Provide the (x, y) coordinate of the cell's center where the given text is located.  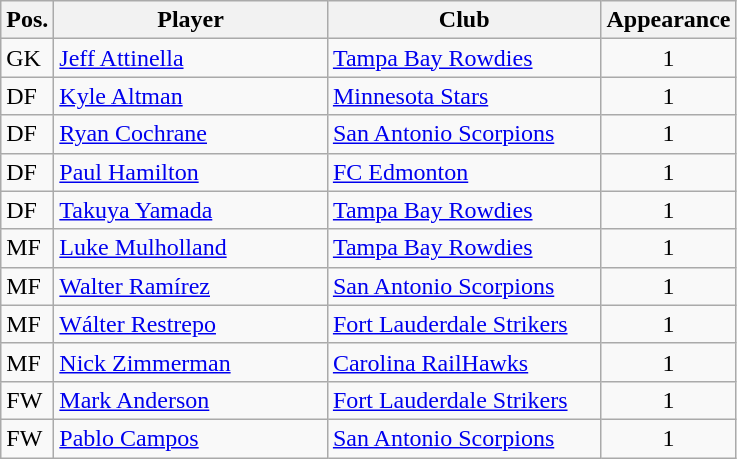
Pos. (28, 20)
GK (28, 58)
Mark Anderson (191, 400)
Luke Mulholland (191, 248)
FC Edmonton (464, 172)
Minnesota Stars (464, 96)
Ryan Cochrane (191, 134)
Club (464, 20)
Pablo Campos (191, 438)
Wálter Restrepo (191, 324)
Walter Ramírez (191, 286)
Paul Hamilton (191, 172)
Kyle Altman (191, 96)
Takuya Yamada (191, 210)
Player (191, 20)
Appearance (668, 20)
Jeff Attinella (191, 58)
Carolina RailHawks (464, 362)
Nick Zimmerman (191, 362)
